Output the [x, y] coordinate of the center of the cell containing the given text.  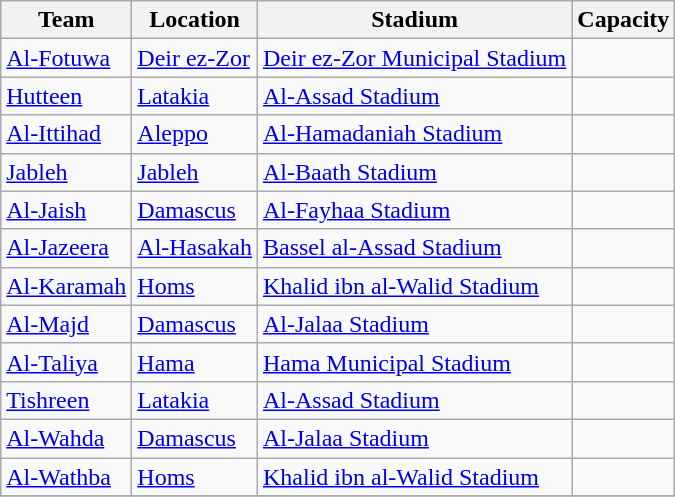
Tishreen [66, 400]
Al-Wahda [66, 438]
Al-Jazeera [66, 248]
Deir ez-Zor Municipal Stadium [414, 58]
Al-Fotuwa [66, 58]
Deir ez-Zor [195, 58]
Hama Municipal Stadium [414, 362]
Al-Fayhaa Stadium [414, 210]
Al-Hasakah [195, 248]
Stadium [414, 20]
Al-Jaish [66, 210]
Al-Majd [66, 324]
Hutteen [66, 96]
Aleppo [195, 134]
Team [66, 20]
Capacity [624, 20]
Al-Karamah [66, 286]
Al-Ittihad [66, 134]
Al-Hamadaniah Stadium [414, 134]
Al-Taliya [66, 362]
Al-Wathba [66, 477]
Bassel al-Assad Stadium [414, 248]
Location [195, 20]
Al-Baath Stadium [414, 172]
Hama [195, 362]
